Provide the (x, y) coordinate of the cell's center where the given text is located.  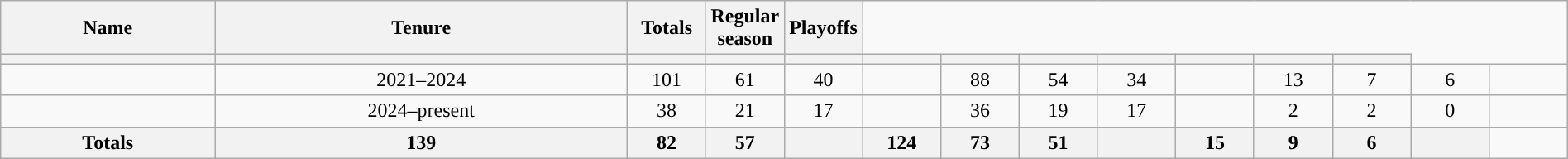
9 (1293, 142)
15 (1216, 142)
51 (1059, 142)
139 (422, 142)
88 (981, 79)
61 (744, 79)
7 (1371, 79)
Name (108, 28)
101 (667, 79)
19 (1059, 111)
54 (1059, 79)
Tenure (422, 28)
40 (824, 79)
57 (744, 142)
21 (744, 111)
73 (981, 142)
124 (901, 142)
34 (1136, 79)
36 (981, 111)
2024–present (422, 111)
Playoffs (824, 28)
Regular season (744, 28)
2021–2024 (422, 79)
82 (667, 142)
0 (1451, 111)
38 (667, 111)
13 (1293, 79)
